Pinpoint the cell where the given text exists, returning its [X, Y] midpoint coordinate. 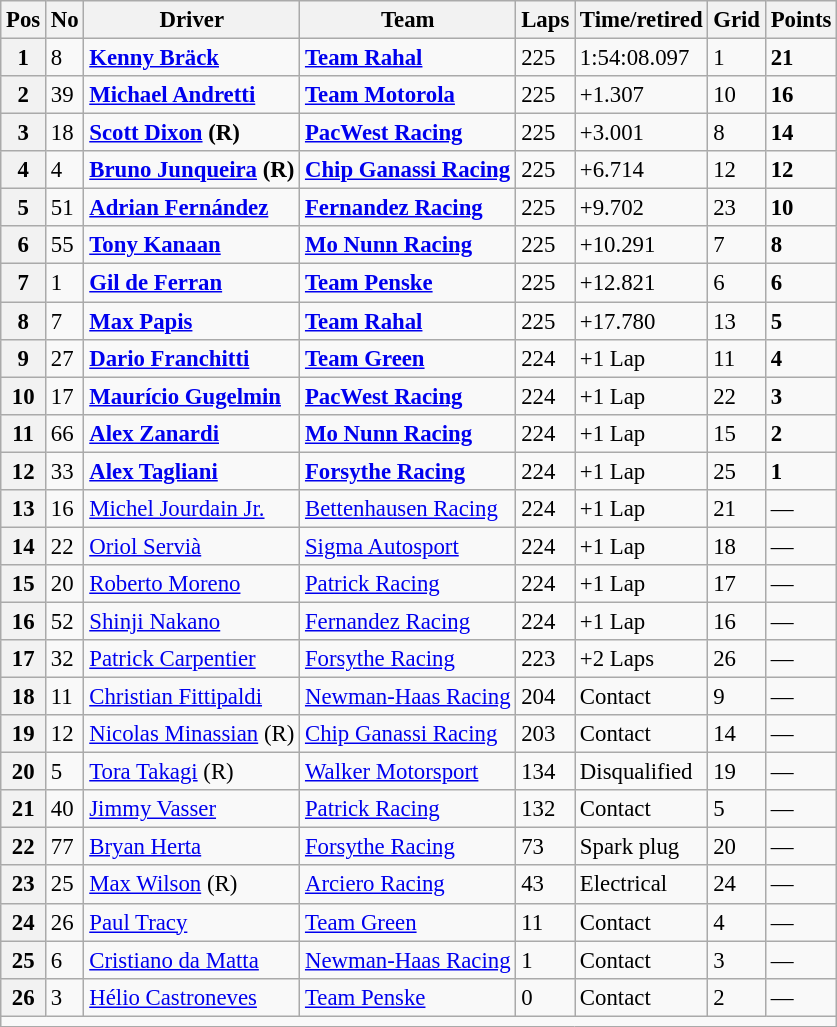
Oriol Servià [192, 546]
Adrian Fernández [192, 208]
Points [800, 20]
Laps [546, 20]
223 [546, 659]
43 [546, 885]
Grid [736, 20]
+3.001 [642, 133]
1:54:08.097 [642, 58]
+1.307 [642, 95]
Team [408, 20]
Pos [24, 20]
Jimmy Vasser [192, 809]
Hélio Castroneves [192, 997]
134 [546, 772]
Bryan Herta [192, 847]
40 [65, 809]
204 [546, 697]
Alex Zanardi [192, 433]
+9.702 [642, 208]
Michel Jourdain Jr. [192, 509]
27 [65, 358]
+17.780 [642, 321]
Bettenhausen Racing [408, 509]
No [65, 20]
Max Wilson (R) [192, 885]
51 [65, 208]
Christian Fittipaldi [192, 697]
77 [65, 847]
Max Papis [192, 321]
0 [546, 997]
Arciero Racing [408, 885]
32 [65, 659]
Cristiano da Matta [192, 960]
Team Motorola [408, 95]
Shinji Nakano [192, 621]
+6.714 [642, 170]
Sigma Autosport [408, 546]
+10.291 [642, 245]
Disqualified [642, 772]
Gil de Ferran [192, 283]
Kenny Bräck [192, 58]
Walker Motorsport [408, 772]
132 [546, 809]
Scott Dixon (R) [192, 133]
Michael Andretti [192, 95]
55 [65, 245]
Patrick Carpentier [192, 659]
66 [65, 433]
73 [546, 847]
Spark plug [642, 847]
Nicolas Minassian (R) [192, 734]
Tora Takagi (R) [192, 772]
Alex Tagliani [192, 471]
Tony Kanaan [192, 245]
Bruno Junqueira (R) [192, 170]
+2 Laps [642, 659]
Time/retired [642, 20]
Maurício Gugelmin [192, 396]
33 [65, 471]
Dario Franchitti [192, 358]
39 [65, 95]
52 [65, 621]
+12.821 [642, 283]
Driver [192, 20]
Roberto Moreno [192, 584]
Paul Tracy [192, 922]
203 [546, 734]
Electrical [642, 885]
